Extract the [X, Y] coordinate from the center of the cell holding the provided text.  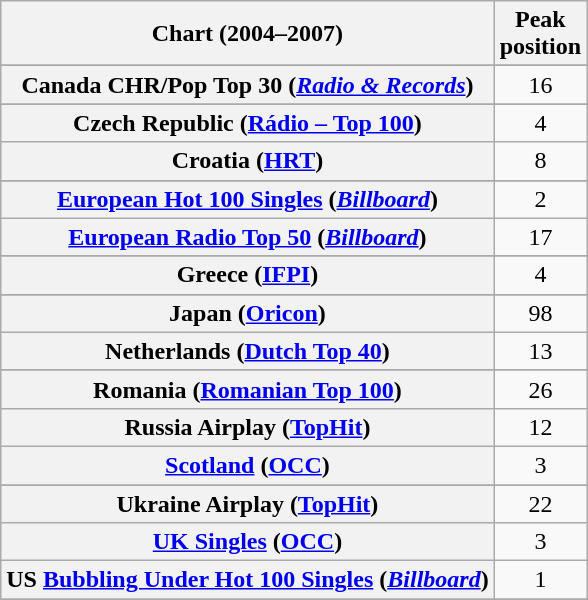
US Bubbling Under Hot 100 Singles (Billboard) [248, 580]
Ukraine Airplay (TopHit) [248, 503]
Russia Airplay (TopHit) [248, 427]
Japan (Oricon) [248, 313]
16 [540, 85]
Peak position [540, 34]
UK Singles (OCC) [248, 542]
26 [540, 389]
1 [540, 580]
Netherlands (Dutch Top 40) [248, 351]
2 [540, 199]
17 [540, 237]
Czech Republic (Rádio – Top 100) [248, 123]
European Radio Top 50 (Billboard) [248, 237]
European Hot 100 Singles (Billboard) [248, 199]
98 [540, 313]
8 [540, 161]
Chart (2004–2007) [248, 34]
Greece (IFPI) [248, 275]
Scotland (OCC) [248, 465]
Romania (Romanian Top 100) [248, 389]
13 [540, 351]
Canada CHR/Pop Top 30 (Radio & Records) [248, 85]
12 [540, 427]
Croatia (HRT) [248, 161]
22 [540, 503]
